Search for the cell housing the specified text and yield its [x, y] center coordinate. 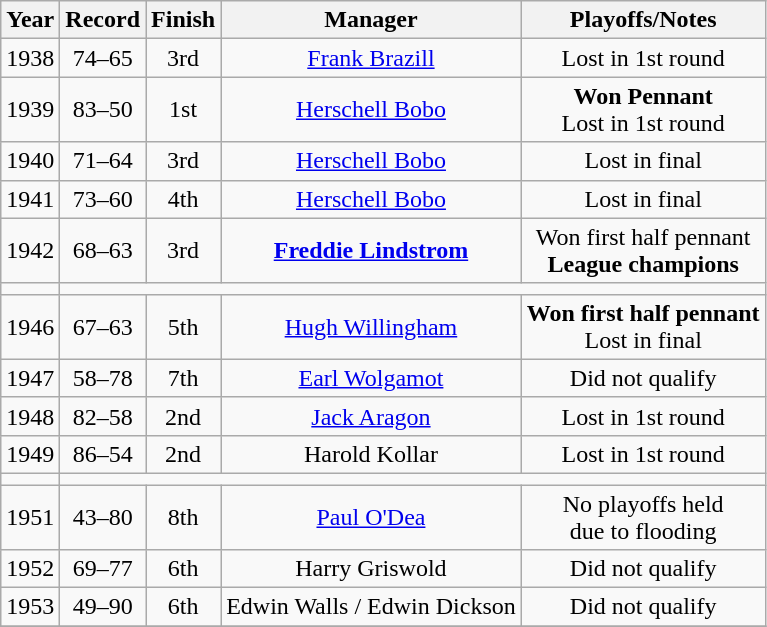
Edwin Walls / Edwin Dickson [372, 607]
Hugh Willingham [372, 326]
Earl Wolgamot [372, 378]
1948 [30, 416]
Jack Aragon [372, 416]
1942 [30, 250]
Frank Brazill [372, 58]
43–80 [103, 516]
Harold Kollar [372, 454]
1939 [30, 110]
69–77 [103, 569]
71–64 [103, 161]
Paul O'Dea [372, 516]
Record [103, 20]
1947 [30, 378]
82–58 [103, 416]
1951 [30, 516]
58–78 [103, 378]
4th [184, 199]
1st [184, 110]
1946 [30, 326]
86–54 [103, 454]
Finish [184, 20]
1952 [30, 569]
Manager [372, 20]
83–50 [103, 110]
Harry Griswold [372, 569]
Year [30, 20]
1949 [30, 454]
Playoffs/Notes [643, 20]
73–60 [103, 199]
74–65 [103, 58]
8th [184, 516]
Won first half pennantLost in final [643, 326]
Won first half pennantLeague champions [643, 250]
49–90 [103, 607]
Won PennantLost in 1st round [643, 110]
7th [184, 378]
1940 [30, 161]
1938 [30, 58]
67–63 [103, 326]
No playoffs held due to flooding [643, 516]
1953 [30, 607]
1941 [30, 199]
5th [184, 326]
Freddie Lindstrom [372, 250]
68–63 [103, 250]
